Find where the given text appears and provide that cell's center as (x, y) coordinate. 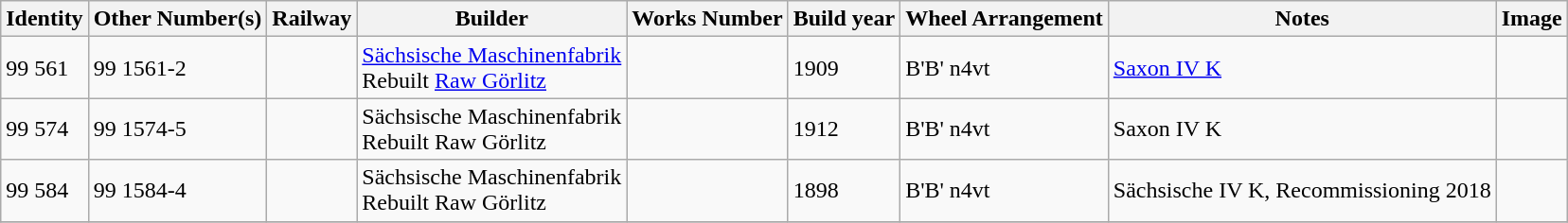
1909 (844, 68)
1898 (844, 191)
Identity (45, 19)
1912 (844, 129)
Wheel Arrangement (1005, 19)
99 1574-5 (178, 129)
Other Number(s) (178, 19)
99 574 (45, 129)
Railway (312, 19)
99 584 (45, 191)
99 561 (45, 68)
Build year (844, 19)
Image (1532, 19)
Builder (492, 19)
Works Number (707, 19)
Sächsische IV K, Recommissioning 2018 (1302, 191)
99 1584-4 (178, 191)
Notes (1302, 19)
99 1561-2 (178, 68)
